Return (X, Y) of the center of cell containing provided text 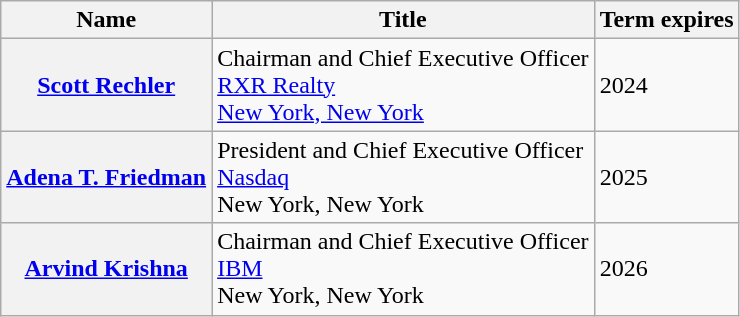
Adena T. Friedman (106, 177)
Name (106, 20)
Arvind Krishna (106, 269)
Scott Rechler (106, 85)
Chairman and Chief Executive OfficerRXR RealtyNew York, New York (403, 85)
2026 (666, 269)
2025 (666, 177)
Chairman and Chief Executive Officer IBMNew York, New York (403, 269)
President and Chief Executive Officer NasdaqNew York, New York (403, 177)
Title (403, 20)
Term expires (666, 20)
2024 (666, 85)
